Identify which cell holds the provided text, then report its [X, Y] central coordinate. 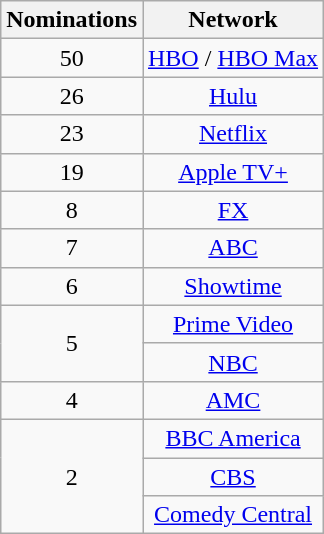
19 [72, 172]
23 [72, 134]
Netflix [232, 134]
FX [232, 210]
CBS [232, 477]
8 [72, 210]
Prime Video [232, 324]
Comedy Central [232, 515]
ABC [232, 248]
2 [72, 476]
Nominations [72, 20]
Hulu [232, 96]
Network [232, 20]
Apple TV+ [232, 172]
50 [72, 58]
26 [72, 96]
HBO / HBO Max [232, 58]
Showtime [232, 286]
BBC America [232, 438]
5 [72, 343]
NBC [232, 362]
7 [72, 248]
6 [72, 286]
AMC [232, 400]
4 [72, 400]
